Provide the [x, y] coordinate of the cell's center where the given text is located.  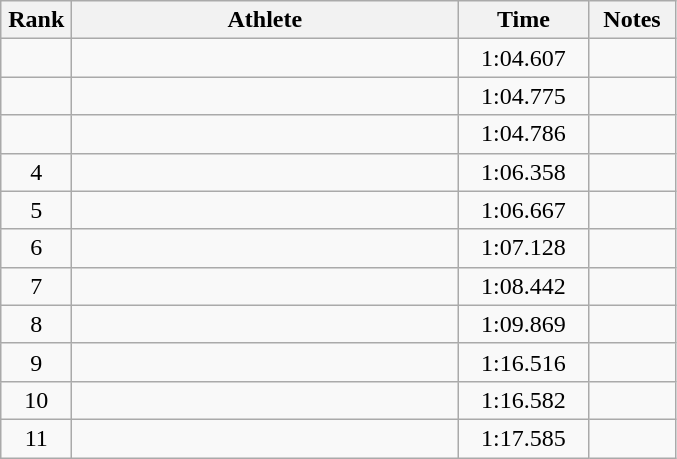
4 [36, 172]
10 [36, 400]
1:09.869 [524, 324]
7 [36, 286]
1:04.607 [524, 58]
1:06.358 [524, 172]
6 [36, 248]
11 [36, 438]
Notes [632, 20]
5 [36, 210]
Athlete [265, 20]
1:17.585 [524, 438]
Rank [36, 20]
8 [36, 324]
1:04.775 [524, 96]
1:16.582 [524, 400]
9 [36, 362]
1:16.516 [524, 362]
Time [524, 20]
1:08.442 [524, 286]
1:04.786 [524, 134]
1:07.128 [524, 248]
1:06.667 [524, 210]
